Extract the (X, Y) coordinate from the center of the cell holding the provided text.  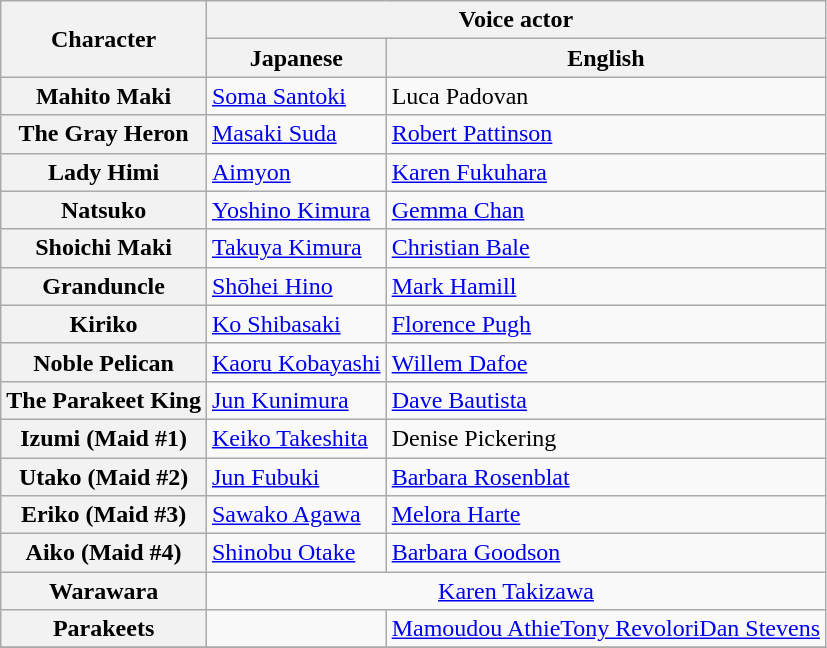
Jun Kunimura (296, 400)
Barbara Goodson (606, 553)
Warawara (104, 591)
Soma Santoki (296, 96)
Ko Shibasaki (296, 324)
The Gray Heron (104, 134)
Lady Himi (104, 172)
Barbara Rosenblat (606, 477)
Izumi (Maid #1) (104, 438)
Noble Pelican (104, 362)
Mahito Maki (104, 96)
Masaki Suda (296, 134)
Kiriko (104, 324)
Robert Pattinson (606, 134)
Shinobu Otake (296, 553)
The Parakeet King (104, 400)
Utako (Maid #2) (104, 477)
Aiko (Maid #4) (104, 553)
Shōhei Hino (296, 286)
Eriko (Maid #3) (104, 515)
Christian Bale (606, 248)
Granduncle (104, 286)
Karen Fukuhara (606, 172)
Sawako Agawa (296, 515)
Takuya Kimura (296, 248)
Luca Padovan (606, 96)
Shoichi Maki (104, 248)
Jun Fubuki (296, 477)
Aimyon (296, 172)
Kaoru Kobayashi (296, 362)
Mamoudou AthieTony RevoloriDan Stevens (606, 629)
Character (104, 39)
Voice actor (516, 20)
Keiko Takeshita (296, 438)
Karen Takizawa (516, 591)
Willem Dafoe (606, 362)
Melora Harte (606, 515)
Gemma Chan (606, 210)
Florence Pugh (606, 324)
Japanese (296, 58)
Denise Pickering (606, 438)
English (606, 58)
Natsuko (104, 210)
Mark Hamill (606, 286)
Dave Bautista (606, 400)
Parakeets (104, 629)
Yoshino Kimura (296, 210)
